Provide the [X, Y] coordinate of the cell's center where the given text is located.  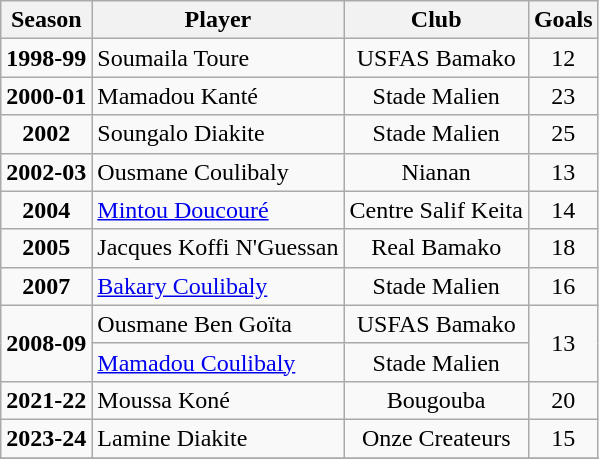
Mamadou Coulibaly [218, 362]
Mintou Doucouré [218, 210]
Lamine Diakite [218, 438]
Goals [563, 20]
Club [436, 20]
Soungalo Diakite [218, 134]
2002 [46, 134]
Soumaila Toure [218, 58]
Real Bamako [436, 248]
2021-22 [46, 400]
Moussa Koné [218, 400]
25 [563, 134]
Season [46, 20]
15 [563, 438]
2002-03 [46, 172]
23 [563, 96]
Bougouba [436, 400]
2000-01 [46, 96]
16 [563, 286]
Player [218, 20]
Mamadou Kanté [218, 96]
20 [563, 400]
12 [563, 58]
Bakary Coulibaly [218, 286]
18 [563, 248]
Onze Createurs [436, 438]
2004 [46, 210]
Jacques Koffi N'Guessan [218, 248]
Ousmane Ben Goïta [218, 324]
14 [563, 210]
Ousmane Coulibaly [218, 172]
Centre Salif Keita [436, 210]
2005 [46, 248]
1998-99 [46, 58]
Nianan [436, 172]
2007 [46, 286]
2023-24 [46, 438]
2008-09 [46, 343]
